Detect which cell encompasses the target text, then output its (X, Y) center coordinate. 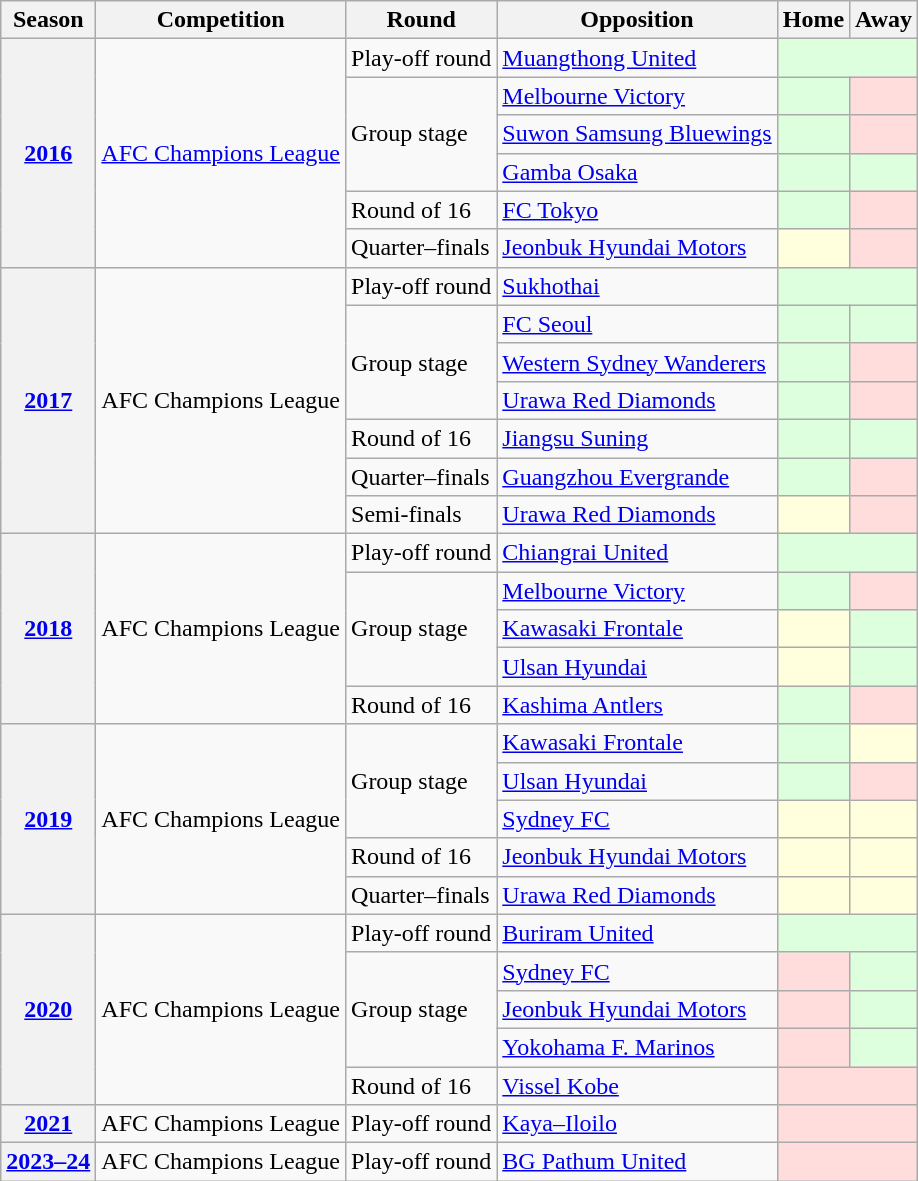
Opposition (637, 20)
Kashima Antlers (637, 705)
2019 (48, 819)
Chiangrai United (637, 553)
Kaya–Iloilo (637, 1124)
Muangthong United (637, 58)
FC Tokyo (637, 210)
Jiangsu Suning (637, 438)
2018 (48, 629)
2017 (48, 400)
Round (422, 20)
Semi-finals (422, 515)
Home (813, 20)
Guangzhou Evergrande (637, 477)
Yokohama F. Marinos (637, 1047)
Western Sydney Wanderers (637, 362)
2021 (48, 1124)
Buriram United (637, 933)
Sukhothai (637, 286)
FC Seoul (637, 324)
2016 (48, 153)
Vissel Kobe (637, 1085)
Away (884, 20)
Competition (221, 20)
2023–24 (48, 1162)
Season (48, 20)
2020 (48, 1009)
BG Pathum United (637, 1162)
Gamba Osaka (637, 172)
Suwon Samsung Bluewings (637, 134)
